Extract the (X, Y) coordinate from the center of the cell holding the provided text.  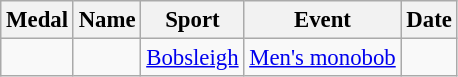
Men's monobob (322, 58)
Sport (192, 20)
Name (107, 20)
Date (429, 20)
Event (322, 20)
Bobsleigh (192, 58)
Medal (38, 20)
